Detect which cell encompasses the target text, then output its [X, Y] center coordinate. 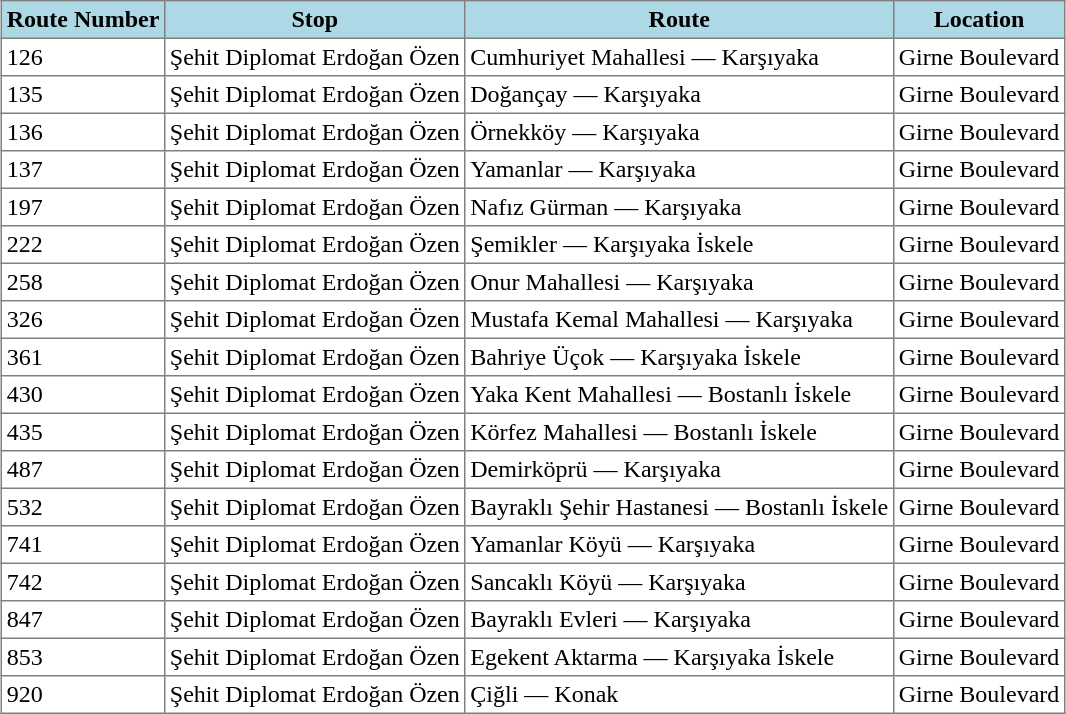
326 [82, 320]
222 [82, 245]
Bayraklı Şehir Hastanesi — Bostanlı İskele [679, 507]
Cumhuriyet Mahallesi — Karşıyaka [679, 57]
Yamanlar — Karşıyaka [679, 170]
742 [82, 582]
Doğançay — Karşıyaka [679, 95]
Sancaklı Köyü — Karşıyaka [679, 582]
Örnekköy — Karşıyaka [679, 132]
741 [82, 545]
Çiğli — Konak [679, 695]
430 [82, 395]
197 [82, 207]
137 [82, 170]
Route [679, 20]
Mustafa Kemal Mahallesi — Karşıyaka [679, 320]
Körfez Mahallesi — Bostanlı İskele [679, 432]
Onur Mahallesi — Karşıyaka [679, 282]
435 [82, 432]
487 [82, 470]
361 [82, 357]
258 [82, 282]
Bayraklı Evleri — Karşıyaka [679, 620]
Şemikler — Karşıyaka İskele [679, 245]
532 [82, 507]
135 [82, 95]
853 [82, 657]
Yamanlar Köyü — Karşıyaka [679, 545]
Yaka Kent Mahallesi — Bostanlı İskele [679, 395]
126 [82, 57]
Bahriye Üçok — Karşıyaka İskele [679, 357]
Stop [315, 20]
136 [82, 132]
Route Number [82, 20]
Nafız Gürman — Karşıyaka [679, 207]
Demirköprü — Karşıyaka [679, 470]
847 [82, 620]
Egekent Aktarma — Karşıyaka İskele [679, 657]
Location [978, 20]
920 [82, 695]
